Provide the (x, y) coordinate of the cell's center where the given text is located.  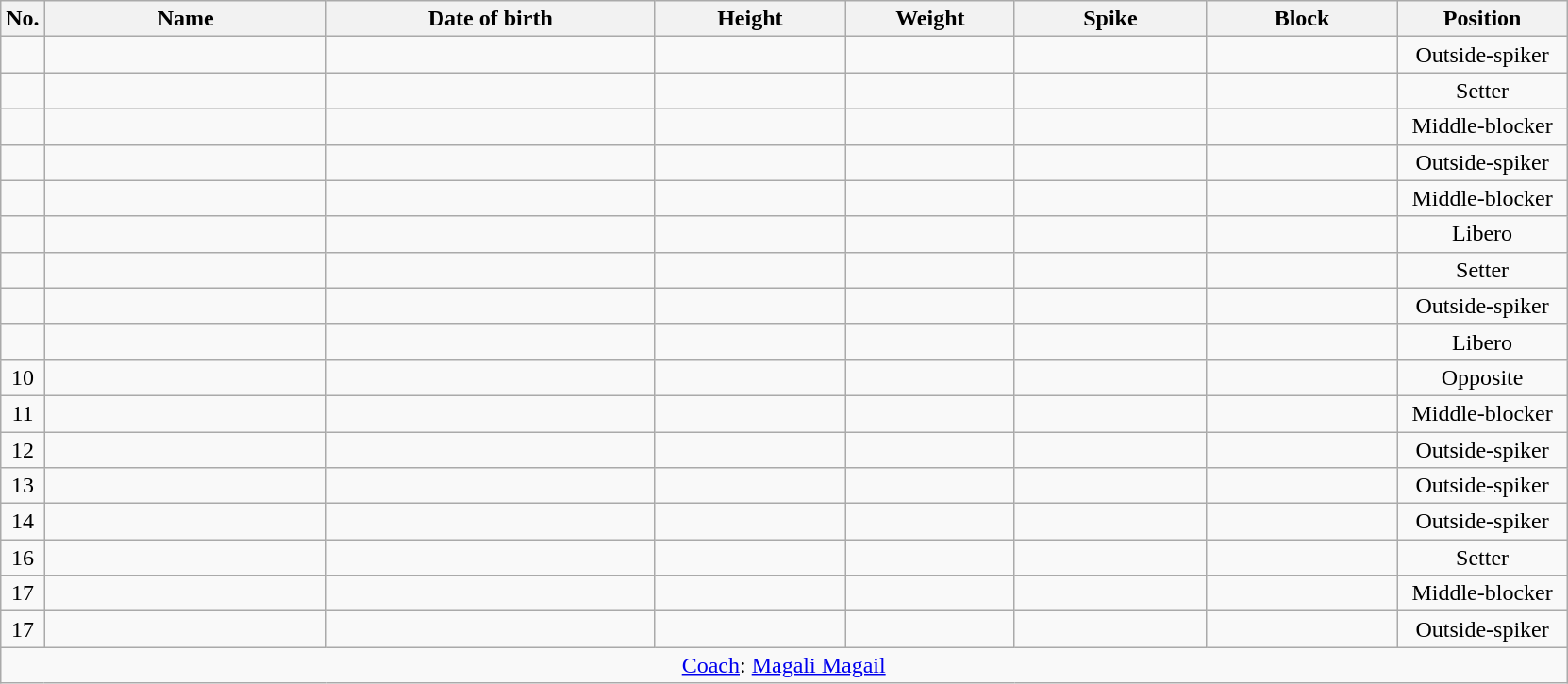
Date of birth (491, 19)
Coach: Magali Magail (784, 665)
No. (23, 19)
Height (749, 19)
11 (23, 413)
13 (23, 486)
Spike (1109, 19)
Name (185, 19)
14 (23, 522)
Block (1302, 19)
10 (23, 377)
Position (1483, 19)
12 (23, 450)
16 (23, 558)
Weight (930, 19)
Opposite (1483, 377)
